Detect which cell encompasses the target text, then output its (X, Y) center coordinate. 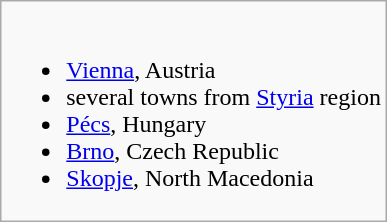
Vienna, Austria several towns from Styria region Pécs, Hungary Brno, Czech Republic Skopje, North Macedonia (194, 112)
